Determine the [x, y] coordinate at the center of the cell enclosing the given text.  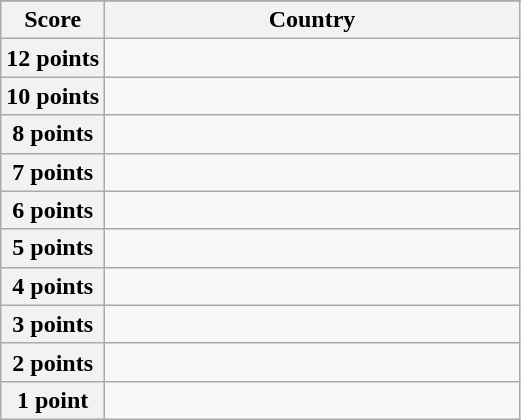
8 points [53, 134]
6 points [53, 210]
4 points [53, 286]
Country [312, 20]
12 points [53, 58]
Score [53, 20]
5 points [53, 248]
1 point [53, 400]
7 points [53, 172]
3 points [53, 324]
10 points [53, 96]
2 points [53, 362]
